Scan for the cell matching the given text and deliver its (X, Y) coordinate at center. 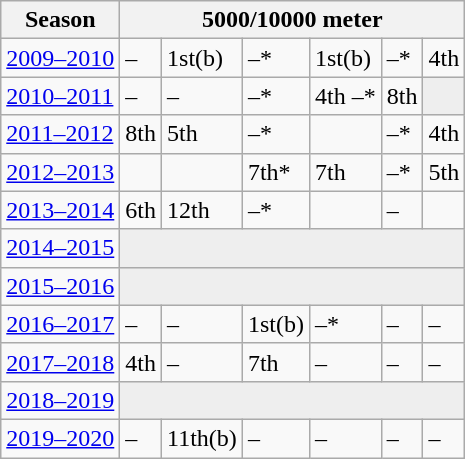
2009–2010 (60, 58)
2013–2014 (60, 210)
2019–2020 (60, 438)
11th(b) (202, 438)
2016–2017 (60, 324)
2012–2013 (60, 172)
2018–2019 (60, 400)
12th (202, 210)
2011–2012 (60, 134)
6th (141, 210)
7th* (276, 172)
2010–2011 (60, 96)
2017–2018 (60, 362)
4th –* (345, 96)
5000/10000 meter (292, 20)
Season (60, 20)
2014–2015 (60, 248)
2015–2016 (60, 286)
